Provide the [x, y] coordinate of the cell's center where the given text is located.  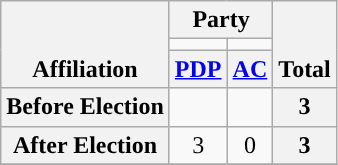
Affiliation [86, 44]
Total [305, 44]
After Election [86, 145]
PDP [198, 69]
Party [220, 20]
0 [250, 145]
AC [250, 69]
Before Election [86, 107]
